Search for the cell housing the specified text and yield its (x, y) center coordinate. 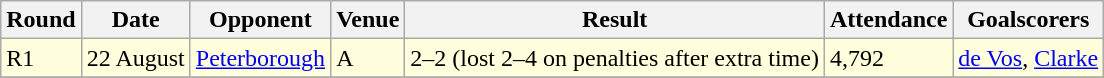
R1 (41, 58)
Opponent (260, 20)
4,792 (888, 58)
Goalscorers (1028, 20)
Venue (368, 20)
Attendance (888, 20)
2–2 (lost 2–4 on penalties after extra time) (615, 58)
Result (615, 20)
Peterborough (260, 58)
A (368, 58)
Round (41, 20)
de Vos, Clarke (1028, 58)
22 August (136, 58)
Date (136, 20)
